Output the (x, y) coordinate of the center of the cell containing the given text.  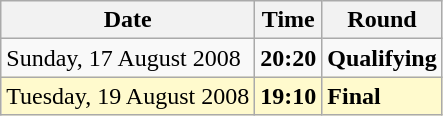
Date (128, 20)
Tuesday, 19 August 2008 (128, 96)
20:20 (288, 58)
Round (382, 20)
Sunday, 17 August 2008 (128, 58)
Qualifying (382, 58)
Time (288, 20)
19:10 (288, 96)
Final (382, 96)
